Locate the cell with the specified text and output its [x, y] center coordinate. 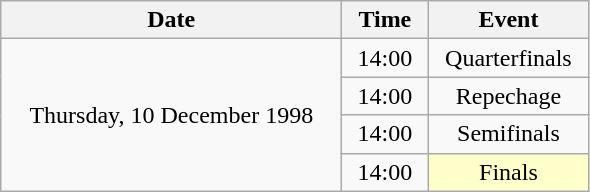
Event [508, 20]
Repechage [508, 96]
Quarterfinals [508, 58]
Time [385, 20]
Date [172, 20]
Semifinals [508, 134]
Finals [508, 172]
Thursday, 10 December 1998 [172, 115]
